Capture the cell that displays the provided text and extract its [x, y] central coordinate. 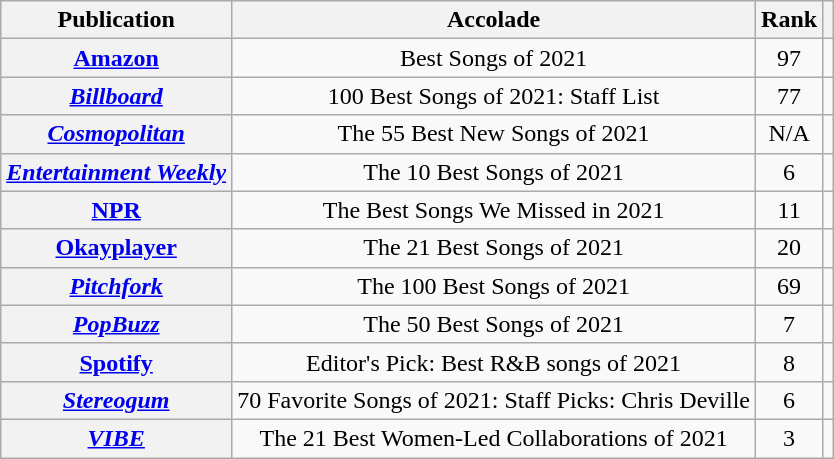
77 [790, 96]
69 [790, 286]
3 [790, 438]
Pitchfork [116, 286]
7 [790, 324]
100 Best Songs of 2021: Staff List [494, 96]
Spotify [116, 362]
Entertainment Weekly [116, 172]
NPR [116, 210]
The 55 Best New Songs of 2021 [494, 134]
The 21 Best Songs of 2021 [494, 248]
8 [790, 362]
The 50 Best Songs of 2021 [494, 324]
Billboard [116, 96]
97 [790, 58]
Okayplayer [116, 248]
Amazon [116, 58]
VIBE [116, 438]
20 [790, 248]
The 10 Best Songs of 2021 [494, 172]
Publication [116, 20]
11 [790, 210]
70 Favorite Songs of 2021: Staff Picks: Chris Deville [494, 400]
Editor's Pick: Best R&B songs of 2021 [494, 362]
The Best Songs We Missed in 2021 [494, 210]
N/A [790, 134]
Accolade [494, 20]
Rank [790, 20]
Stereogum [116, 400]
Best Songs of 2021 [494, 58]
The 21 Best Women-Led Collaborations of 2021 [494, 438]
Cosmopolitan [116, 134]
PopBuzz [116, 324]
The 100 Best Songs of 2021 [494, 286]
